Scan for the cell matching the given text and deliver its (X, Y) coordinate at center. 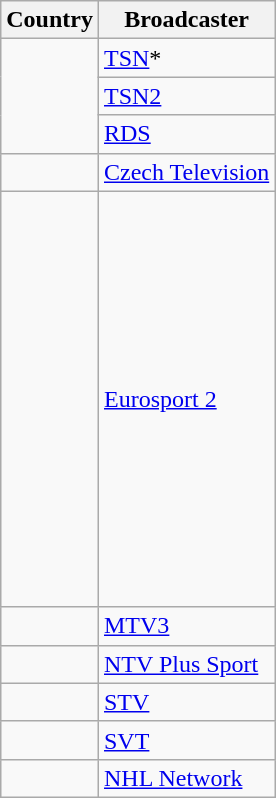
TSN* (186, 58)
SVT (186, 740)
NHL Network (186, 778)
RDS (186, 134)
TSN2 (186, 96)
NTV Plus Sport (186, 664)
STV (186, 702)
MTV3 (186, 626)
Eurosport 2 (186, 399)
Country (50, 20)
Czech Television (186, 172)
Broadcaster (186, 20)
